Detect which cell encompasses the target text, then output its [X, Y] center coordinate. 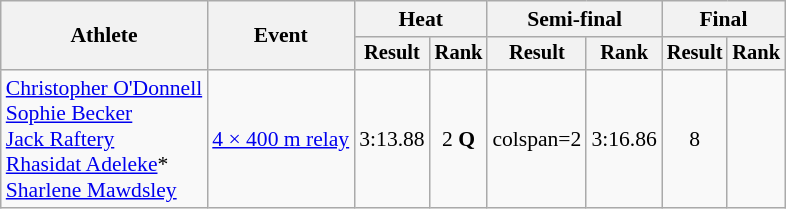
Athlete [104, 36]
colspan=2 [536, 139]
3:16.86 [624, 139]
Final [724, 19]
4 × 400 m relay [280, 139]
8 [695, 139]
Event [280, 36]
Heat [420, 19]
Semi-final [574, 19]
3:13.88 [392, 139]
Christopher O'DonnellSophie BeckerJack RafteryRhasidat Adeleke*Sharlene Mawdsley [104, 139]
2 Q [459, 139]
